Pinpoint the cell where the given text exists, returning its (x, y) midpoint coordinate. 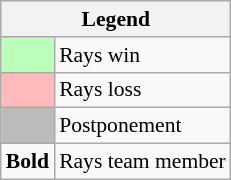
Rays team member (142, 162)
Legend (116, 19)
Rays loss (142, 90)
Rays win (142, 55)
Bold (28, 162)
Postponement (142, 126)
